Return the (X, Y) coordinate for the center point of the cell that contains the specified text.  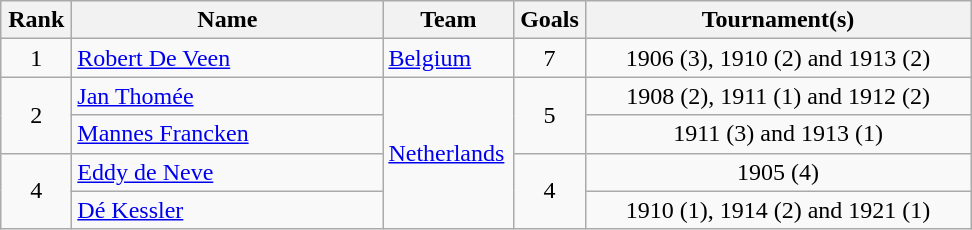
1908 (2), 1911 (1) and 1912 (2) (778, 96)
1906 (3), 1910 (2) and 1913 (2) (778, 58)
Team (448, 20)
Netherlands (448, 153)
1910 (1), 1914 (2) and 1921 (1) (778, 210)
Mannes Francken (228, 134)
2 (36, 115)
Belgium (448, 58)
Dé Kessler (228, 210)
Rank (36, 20)
Name (228, 20)
7 (550, 58)
Robert De Veen (228, 58)
1911 (3) and 1913 (1) (778, 134)
1 (36, 58)
Eddy de Neve (228, 172)
Goals (550, 20)
Jan Thomée (228, 96)
1905 (4) (778, 172)
5 (550, 115)
Tournament(s) (778, 20)
